From the cell containing the given text, extract its center point as (X, Y) coordinate. 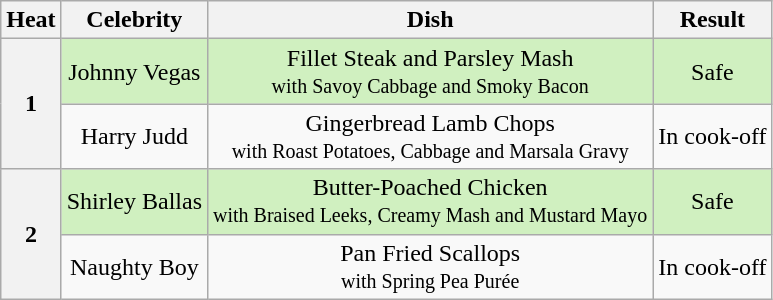
2 (31, 234)
Johnny Vegas (134, 72)
Result (712, 20)
Harry Judd (134, 136)
Naughty Boy (134, 266)
Butter-Poached Chickenwith Braised Leeks, Creamy Mash and Mustard Mayo (430, 202)
Celebrity (134, 20)
Shirley Ballas (134, 202)
Gingerbread Lamb Chopswith Roast Potatoes, Cabbage and Marsala Gravy (430, 136)
Heat (31, 20)
Fillet Steak and Parsley Mashwith Savoy Cabbage and Smoky Bacon (430, 72)
Pan Fried Scallopswith Spring Pea Purée (430, 266)
1 (31, 104)
Dish (430, 20)
